Scan for the cell matching the given text and deliver its (x, y) coordinate at center. 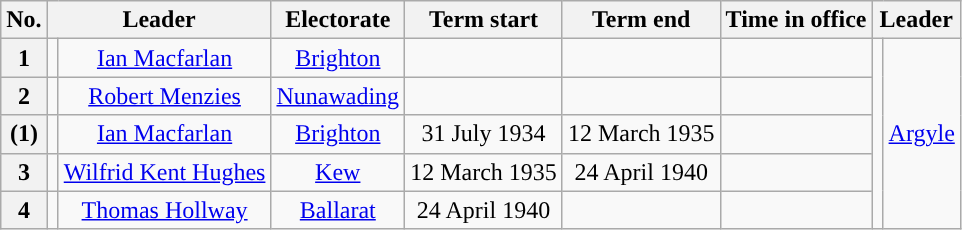
Nunawading (338, 96)
Term end (641, 20)
Ballarat (338, 210)
Argyle (922, 134)
(1) (24, 134)
3 (24, 172)
Kew (338, 172)
Electorate (338, 20)
2 (24, 96)
Robert Menzies (164, 96)
4 (24, 210)
31 July 1934 (484, 134)
Time in office (796, 20)
Thomas Hollway (164, 210)
No. (24, 20)
Wilfrid Kent Hughes (164, 172)
1 (24, 58)
Term start (484, 20)
